Pinpoint the cell where the given text exists, returning its [x, y] midpoint coordinate. 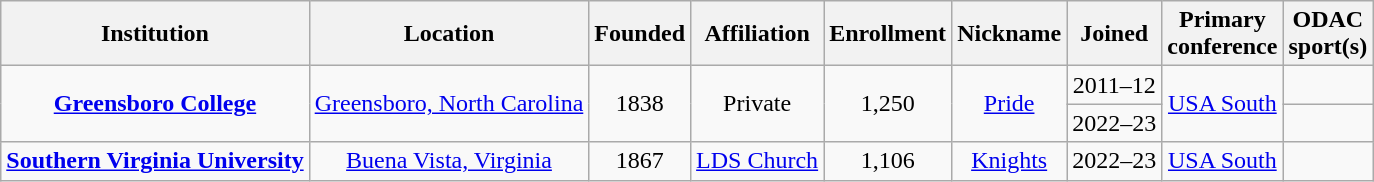
Location [449, 34]
Nickname [1010, 34]
Buena Vista, Virginia [449, 161]
Joined [1114, 34]
LDS Church [758, 161]
Primaryconference [1222, 34]
Private [758, 104]
Founded [640, 34]
Southern Virginia University [155, 161]
Affiliation [758, 34]
Enrollment [888, 34]
Pride [1010, 104]
1,250 [888, 104]
Institution [155, 34]
Greensboro College [155, 104]
1838 [640, 104]
1867 [640, 161]
1,106 [888, 161]
ODACsport(s) [1328, 34]
Greensboro, North Carolina [449, 104]
Knights [1010, 161]
2011–12 [1114, 85]
